Determine the (x, y) coordinate at the center of the cell enclosing the given text.  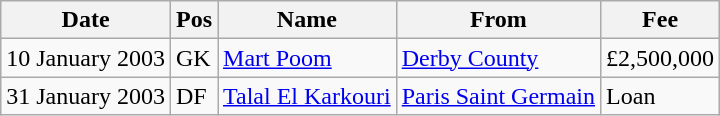
Fee (660, 20)
Talal El Karkouri (308, 96)
Derby County (498, 58)
DF (194, 96)
Loan (660, 96)
Pos (194, 20)
10 January 2003 (86, 58)
31 January 2003 (86, 96)
Mart Poom (308, 58)
Date (86, 20)
Paris Saint Germain (498, 96)
GK (194, 58)
From (498, 20)
£2,500,000 (660, 58)
Name (308, 20)
